Capture the cell that displays the provided text and extract its [x, y] central coordinate. 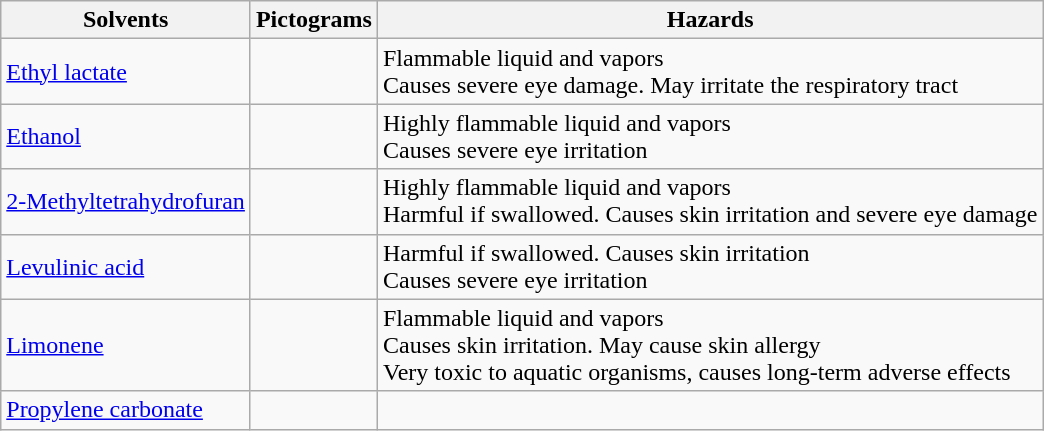
Solvents [126, 20]
Harmful if swallowed. Causes skin irritationCauses severe eye irritation [710, 266]
Flammable liquid and vaporsCauses skin irritation. May cause skin allergyVery toxic to aquatic organisms, causes long-term adverse effects [710, 345]
Pictograms [314, 20]
Highly flammable liquid and vaporsHarmful if swallowed. Causes skin irritation and severe eye damage [710, 202]
Limonene [126, 345]
Propylene carbonate [126, 410]
Flammable liquid and vaporsCauses severe eye damage. May irritate the respiratory tract [710, 72]
Ethyl lactate [126, 72]
2-Methyltetrahydrofuran [126, 202]
Hazards [710, 20]
Levulinic acid [126, 266]
Highly flammable liquid and vaporsCauses severe eye irritation [710, 136]
Ethanol [126, 136]
